From the cell containing the given text, extract its center point as [X, Y] coordinate. 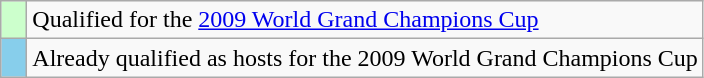
Qualified for the 2009 World Grand Champions Cup [366, 20]
Already qualified as hosts for the 2009 World Grand Champions Cup [366, 58]
